Output the (x, y) coordinate of the center of the cell containing the given text.  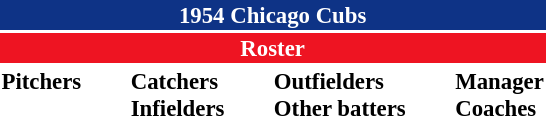
Roster (272, 48)
1954 Chicago Cubs (272, 15)
